Find where the given text appears and provide that cell's center as (x, y) coordinate. 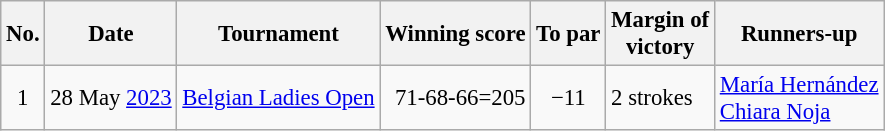
28 May 2023 (111, 98)
−11 (568, 98)
Tournament (278, 34)
To par (568, 34)
1 (23, 98)
71-68-66=205 (456, 98)
Margin ofvictory (660, 34)
Belgian Ladies Open (278, 98)
2 strokes (660, 98)
Runners-up (798, 34)
María Hernández Chiara Noja (798, 98)
Date (111, 34)
Winning score (456, 34)
No. (23, 34)
